Provide the (x, y) coordinate of the cell's center where the given text is located.  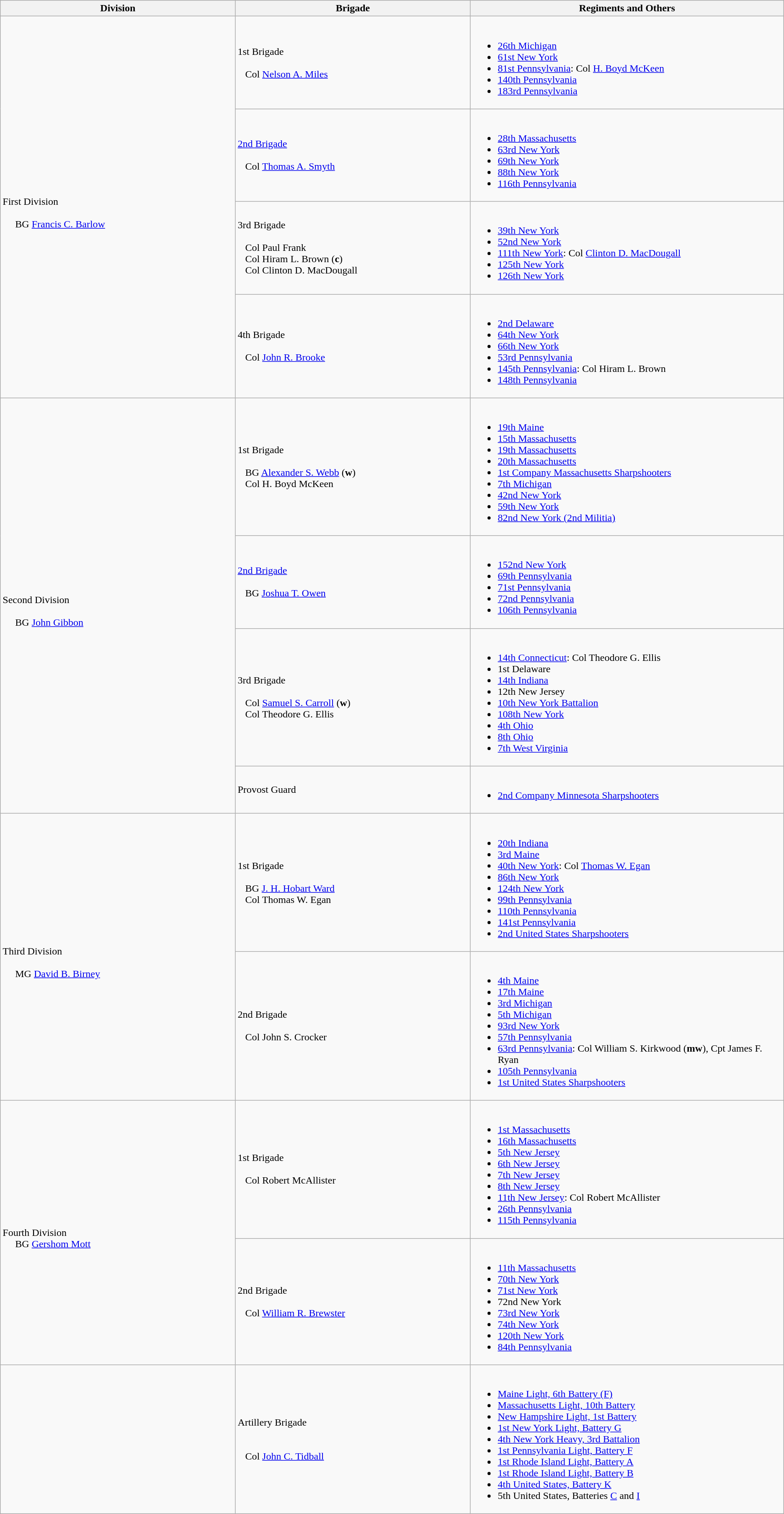
Division (118, 8)
2nd Brigade BG Joshua T. Owen (353, 582)
First Division BG Francis C. Barlow (118, 207)
4th Brigade Col John R. Brooke (353, 346)
14th Connecticut: Col Theodore G. Ellis1st Delaware14th Indiana12th New Jersey10th New York Battalion108th New York4th Ohio8th Ohio7th West Virginia (627, 697)
2nd Delaware64th New York66th New York53rd Pennsylvania145th Pennsylvania: Col Hiram L. Brown148th Pennsylvania (627, 346)
2nd Brigade Col William R. Brewster (353, 1301)
2nd Company Minnesota Sharpshooters (627, 790)
152nd New York69th Pennsylvania71st Pennsylvania72nd Pennsylvania106th Pennsylvania (627, 582)
Second Division BG John Gibbon (118, 606)
Provost Guard (353, 790)
3rd Brigade Col Paul Frank Col Hiram L. Brown (c) Col Clinton D. MacDougall (353, 248)
28th Massachusetts63rd New York69th New York88th New York116th Pennsylvania (627, 155)
Third Division MG David B. Birney (118, 957)
Regiments and Others (627, 8)
Artillery Brigade Col John C. Tidball (353, 1439)
11th Massachusetts70th New York71st New York72nd New York73rd New York74th New York120th New York84th Pennsylvania (627, 1301)
1st Brigade BG Alexander S. Webb (w) Col H. Boyd McKeen (353, 467)
39th New York52nd New York111th New York: Col Clinton D. MacDougall125th New York126th New York (627, 248)
Fourth Division BG Gershom Mott (118, 1232)
1st Brigade BG J. H. Hobart Ward Col Thomas W. Egan (353, 882)
1st Brigade Col Nelson A. Miles (353, 63)
2nd Brigade Col John S. Crocker (353, 1026)
1st Brigade Col Robert McAllister (353, 1169)
26th Michigan61st New York81st Pennsylvania: Col H. Boyd McKeen140th Pennsylvania183rd Pennsylvania (627, 63)
2nd Brigade Col Thomas A. Smyth (353, 155)
3rd Brigade Col Samuel S. Carroll (w) Col Theodore G. Ellis (353, 697)
Brigade (353, 8)
